Locate the cell with the specified text and output its (X, Y) center coordinate. 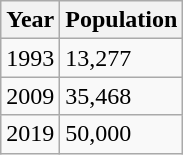
2019 (30, 134)
1993 (30, 58)
Year (30, 20)
35,468 (122, 96)
Population (122, 20)
2009 (30, 96)
50,000 (122, 134)
13,277 (122, 58)
